Pinpoint the cell where the given text exists, returning its (X, Y) midpoint coordinate. 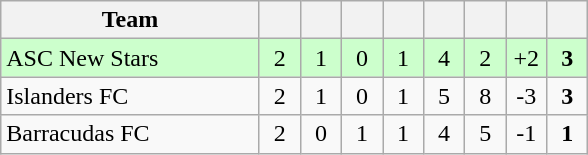
-1 (526, 134)
Team (130, 20)
+2 (526, 58)
Islanders FC (130, 96)
8 (486, 96)
Barracudas FC (130, 134)
-3 (526, 96)
ASC New Stars (130, 58)
